Detect which cell encompasses the target text, then output its (X, Y) center coordinate. 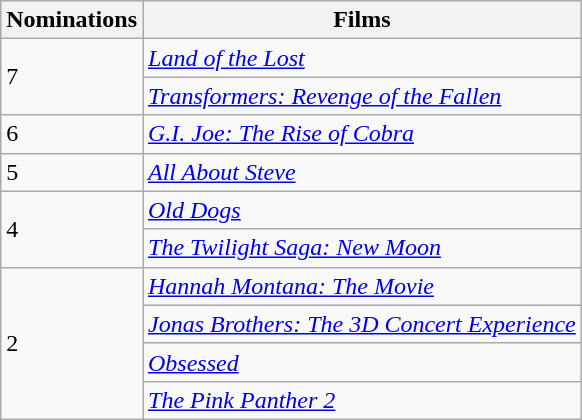
Jonas Brothers: The 3D Concert Experience (362, 324)
Nominations (72, 20)
Land of the Lost (362, 58)
7 (72, 77)
5 (72, 172)
Hannah Montana: The Movie (362, 286)
The Pink Panther 2 (362, 400)
2 (72, 343)
6 (72, 134)
Transformers: Revenge of the Fallen (362, 96)
Obsessed (362, 362)
4 (72, 229)
Films (362, 20)
The Twilight Saga: New Moon (362, 248)
G.I. Joe: The Rise of Cobra (362, 134)
Old Dogs (362, 210)
All About Steve (362, 172)
